Output the [x, y] coordinate of the center of the cell containing the given text.  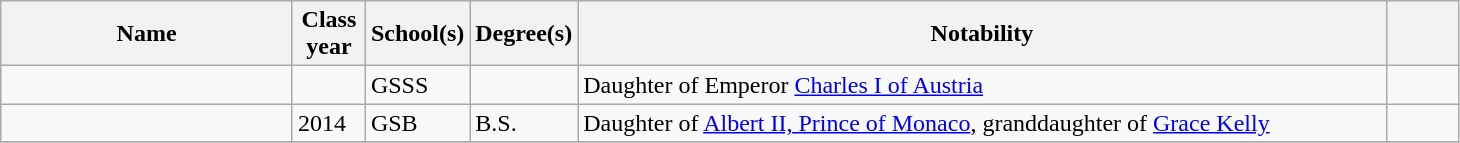
Class year [328, 34]
Notability [982, 34]
B.S. [524, 123]
Daughter of Emperor Charles I of Austria [982, 85]
Daughter of Albert II, Prince of Monaco, granddaughter of Grace Kelly [982, 123]
Degree(s) [524, 34]
School(s) [417, 34]
2014 [328, 123]
Name [147, 34]
GSB [417, 123]
GSSS [417, 85]
